For the text-containing cell, return its midpoint in (x, y) coordinate format. 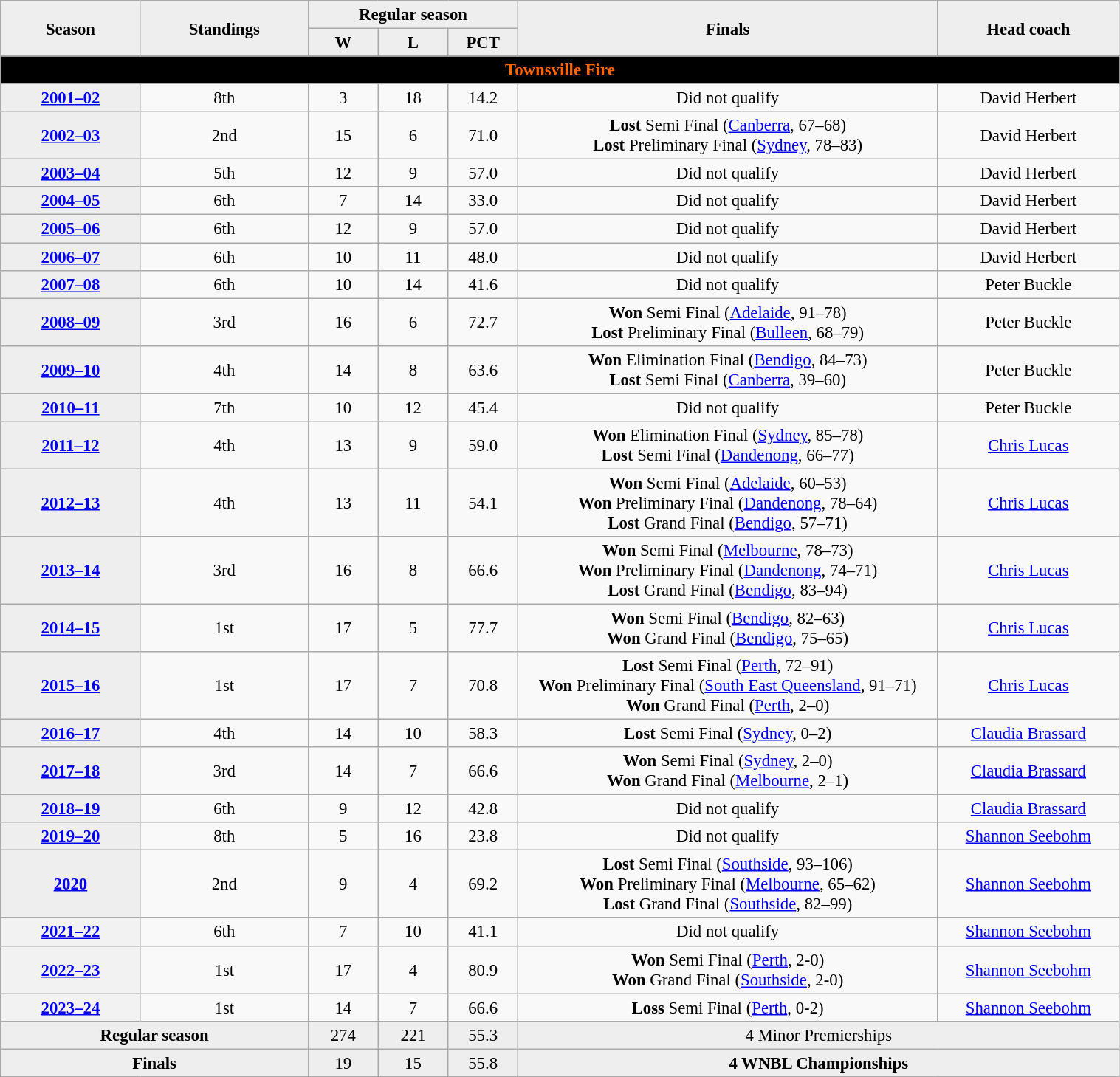
54.1 (483, 503)
L (413, 43)
7th (224, 407)
Won Elimination Final (Sydney, 85–78) Lost Semi Final (Dandenong, 66–77) (728, 446)
2012–13 (71, 503)
45.4 (483, 407)
Won Semi Final (Adelaide, 60–53) Won Preliminary Final (Dandenong, 78–64) Lost Grand Final (Bendigo, 57–71) (728, 503)
69.2 (483, 884)
2004–05 (71, 202)
2001–02 (71, 98)
18 (413, 98)
3 (343, 98)
Lost Semi Final (Perth, 72–91) Won Preliminary Final (South East Queensland, 91–71) Won Grand Final (Perth, 2–0) (728, 686)
2010–11 (71, 407)
33.0 (483, 202)
2023–24 (71, 1008)
4 Minor Premierships (820, 1035)
41.1 (483, 932)
W (343, 43)
2003–04 (71, 173)
2005–06 (71, 229)
2015–16 (71, 686)
2014–15 (71, 627)
2017–18 (71, 771)
72.7 (483, 322)
Won Semi Final (Adelaide, 91–78) Lost Preliminary Final (Bulleen, 68–79) (728, 322)
Season (71, 28)
55.3 (483, 1035)
Won Elimination Final (Bendigo, 84–73) Lost Semi Final (Canberra, 39–60) (728, 369)
2019–20 (71, 836)
2007–08 (71, 284)
Won Semi Final (Perth, 2-0)Won Grand Final (Southside, 2-0) (728, 970)
59.0 (483, 446)
PCT (483, 43)
Lost Semi Final (Canberra, 67–68) Lost Preliminary Final (Sydney, 78–83) (728, 136)
Won Semi Final (Sydney, 2–0) Won Grand Final (Melbourne, 2–1) (728, 771)
Head coach (1028, 28)
71.0 (483, 136)
2022–23 (71, 970)
4 WNBL Championships (820, 1063)
14.2 (483, 98)
Loss Semi Final (Perth, 0-2) (728, 1008)
58.3 (483, 734)
63.6 (483, 369)
2009–10 (71, 369)
221 (413, 1035)
2006–07 (71, 257)
2016–17 (71, 734)
Standings (224, 28)
2021–22 (71, 932)
2011–12 (71, 446)
77.7 (483, 627)
48.0 (483, 257)
55.8 (483, 1063)
5th (224, 173)
Won Semi Final (Melbourne, 78–73) Won Preliminary Final (Dandenong, 74–71) Lost Grand Final (Bendigo, 83–94) (728, 571)
19 (343, 1063)
41.6 (483, 284)
Townsville Fire (560, 70)
2008–09 (71, 322)
2020 (71, 884)
274 (343, 1035)
70.8 (483, 686)
Lost Semi Final (Sydney, 0–2) (728, 734)
42.8 (483, 809)
Won Semi Final (Bendigo, 82–63) Won Grand Final (Bendigo, 75–65) (728, 627)
2002–03 (71, 136)
80.9 (483, 970)
2018–19 (71, 809)
23.8 (483, 836)
Lost Semi Final (Southside, 93–106) Won Preliminary Final (Melbourne, 65–62) Lost Grand Final (Southside, 82–99) (728, 884)
2013–14 (71, 571)
